Find where the given text appears and provide that cell's center as (x, y) coordinate. 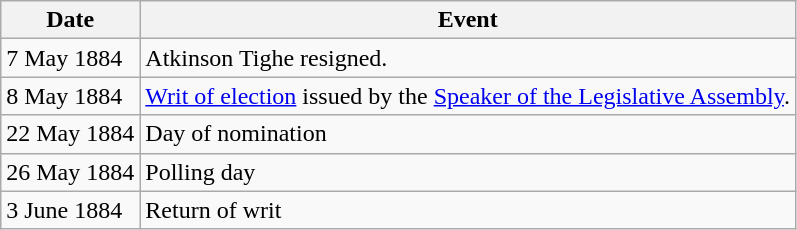
Polling day (468, 172)
3 June 1884 (70, 210)
Date (70, 20)
Day of nomination (468, 134)
Return of writ (468, 210)
26 May 1884 (70, 172)
Writ of election issued by the Speaker of the Legislative Assembly. (468, 96)
8 May 1884 (70, 96)
7 May 1884 (70, 58)
Event (468, 20)
Atkinson Tighe resigned. (468, 58)
22 May 1884 (70, 134)
